Provide the (x, y) coordinate of the cell's center where the given text is located.  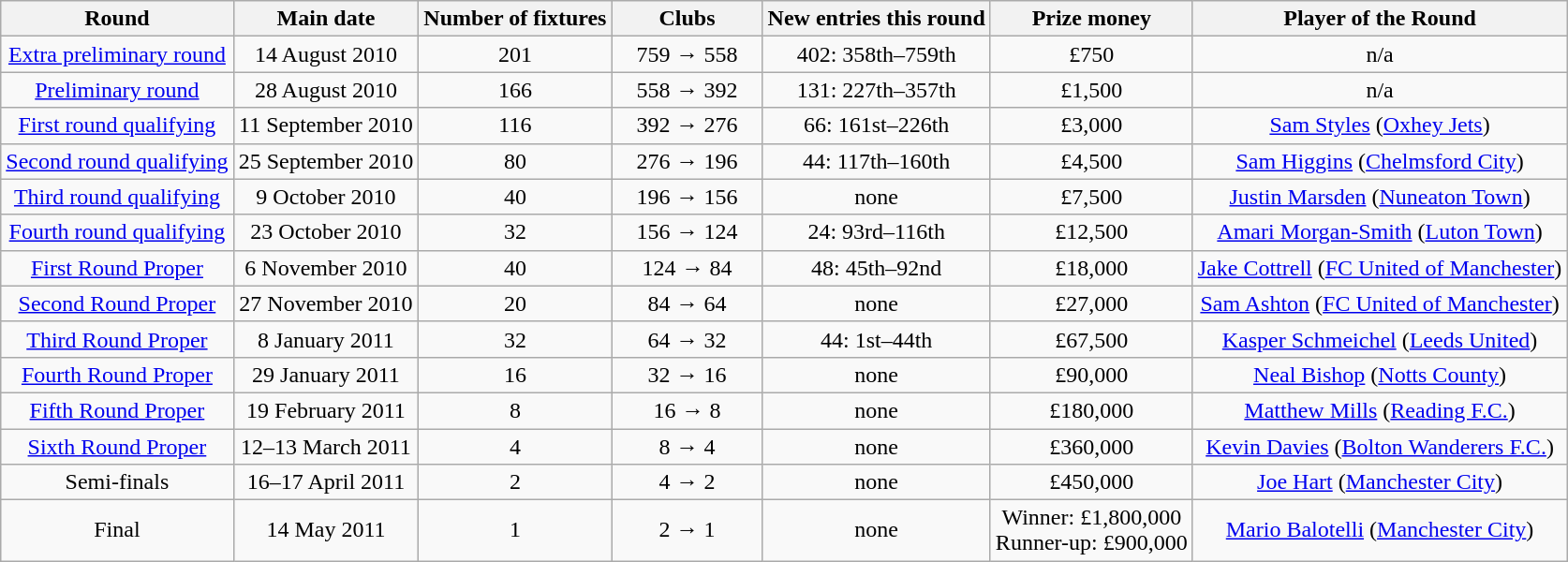
9 October 2010 (326, 197)
Fourth round qualifying (117, 232)
£1,500 (1091, 90)
24: 93rd–116th (877, 232)
16 → 8 (688, 410)
Kevin Davies (Bolton Wanderers F.C.) (1380, 447)
276 → 196 (688, 161)
Main date (326, 19)
28 August 2010 (326, 90)
44: 1st–44th (877, 339)
Kasper Schmeichel (Leeds United) (1380, 339)
£450,000 (1091, 482)
19 February 2011 (326, 410)
48: 45th–92nd (877, 268)
32 → 16 (688, 375)
Neal Bishop (Notts County) (1380, 375)
201 (515, 54)
Prize money (1091, 19)
Jake Cottrell (FC United of Manchester) (1380, 268)
14 May 2011 (326, 530)
£360,000 (1091, 447)
402: 358th–759th (877, 54)
Amari Morgan-Smith (Luton Town) (1380, 232)
Sam Ashton (FC United of Manchester) (1380, 303)
4 → 2 (688, 482)
Matthew Mills (Reading F.C.) (1380, 410)
£750 (1091, 54)
131: 227th–357th (877, 90)
8 (515, 410)
Round (117, 19)
First round qualifying (117, 126)
84 → 64 (688, 303)
£180,000 (1091, 410)
£7,500 (1091, 197)
8 → 4 (688, 447)
Joe Hart (Manchester City) (1380, 482)
£3,000 (1091, 126)
Mario Balotelli (Manchester City) (1380, 530)
Winner: £1,800,000Runner-up: £900,000 (1091, 530)
196 → 156 (688, 197)
166 (515, 90)
16–17 April 2011 (326, 482)
Number of fixtures (515, 19)
Extra preliminary round (117, 54)
44: 117th–160th (877, 161)
Semi-finals (117, 482)
£67,500 (1091, 339)
Third round qualifying (117, 197)
Clubs (688, 19)
First Round Proper (117, 268)
759 → 558 (688, 54)
27 November 2010 (326, 303)
124 → 84 (688, 268)
Final (117, 530)
80 (515, 161)
Sam Higgins (Chelmsford City) (1380, 161)
£12,500 (1091, 232)
Sixth Round Proper (117, 447)
Second Round Proper (117, 303)
Player of the Round (1380, 19)
392 → 276 (688, 126)
£27,000 (1091, 303)
£90,000 (1091, 375)
156 → 124 (688, 232)
Fourth Round Proper (117, 375)
2 (515, 482)
Second round qualifying (117, 161)
20 (515, 303)
116 (515, 126)
1 (515, 530)
Third Round Proper (117, 339)
4 (515, 447)
64 → 32 (688, 339)
11 September 2010 (326, 126)
29 January 2011 (326, 375)
14 August 2010 (326, 54)
Sam Styles (Oxhey Jets) (1380, 126)
16 (515, 375)
2 → 1 (688, 530)
Fifth Round Proper (117, 410)
66: 161st–226th (877, 126)
558 → 392 (688, 90)
New entries this round (877, 19)
£4,500 (1091, 161)
Preliminary round (117, 90)
Justin Marsden (Nuneaton Town) (1380, 197)
23 October 2010 (326, 232)
8 January 2011 (326, 339)
£18,000 (1091, 268)
25 September 2010 (326, 161)
6 November 2010 (326, 268)
12–13 March 2011 (326, 447)
